Output the (X, Y) coordinate of the center of the cell containing the given text.  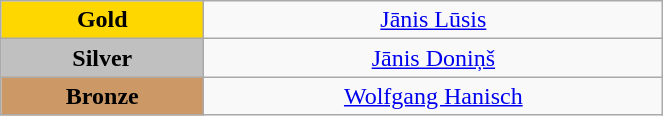
Jānis Doniņš (434, 58)
Silver (102, 58)
Wolfgang Hanisch (434, 96)
Bronze (102, 96)
Gold (102, 20)
Jānis Lūsis (434, 20)
